Extract the (X, Y) coordinate from the center of the cell holding the provided text.  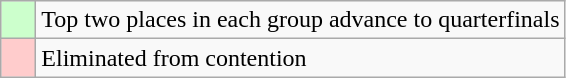
Eliminated from contention (300, 58)
Top two places in each group advance to quarterfinals (300, 20)
